Find where the given text appears and provide that cell's center as [x, y] coordinate. 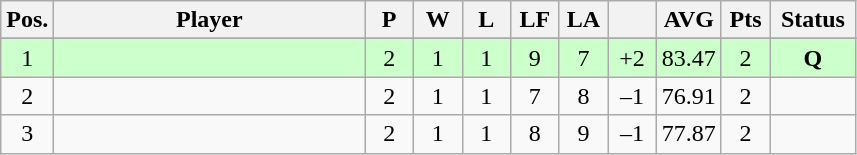
P [390, 20]
Q [813, 58]
LF [536, 20]
77.87 [688, 134]
Pos. [28, 20]
Pts [746, 20]
W [438, 20]
Status [813, 20]
3 [28, 134]
Player [210, 20]
LA [584, 20]
+2 [632, 58]
L [486, 20]
83.47 [688, 58]
76.91 [688, 96]
AVG [688, 20]
